Search for the cell housing the specified text and yield its [X, Y] center coordinate. 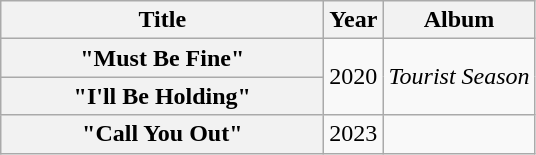
Album [459, 20]
"Must Be Fine" [162, 58]
Year [354, 20]
2020 [354, 77]
2023 [354, 134]
"Call You Out" [162, 134]
"I'll Be Holding" [162, 96]
Tourist Season [459, 77]
Title [162, 20]
